Capture the cell that displays the provided text and extract its (X, Y) central coordinate. 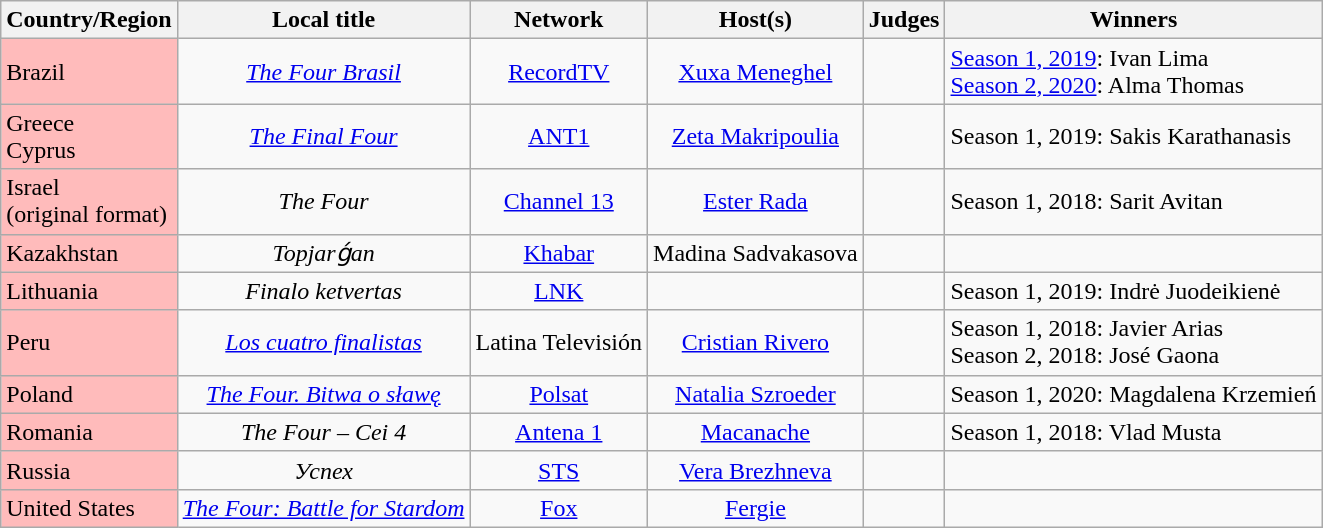
Peru (89, 342)
Успех (324, 470)
The Four – Cei 4 (324, 432)
Country/Region (89, 20)
The Four: Battle for Stardom (324, 508)
Madina Sadvakasova (756, 253)
The Final Four (324, 136)
Fergie (756, 508)
Season 1, 2019: Sakis Karathanasis (1134, 136)
Zeta Makripoulia (756, 136)
Natalia Szroeder (756, 394)
ANT1 (559, 136)
Winners (1134, 20)
The Four (324, 202)
Season 1, 2020: Magdalena Krzemień (1134, 394)
Finalo ketvertas (324, 291)
Season 1, 2019: Indrė Juodeikienė (1134, 291)
GreeceCyprus (89, 136)
STS (559, 470)
LNK (559, 291)
Poland (89, 394)
Israel(original format) (89, 202)
Romania (89, 432)
Lithuania (89, 291)
Brazil (89, 72)
Ester Rada (756, 202)
Season 1, 2018: Sarit Avitan (1134, 202)
Channel 13 (559, 202)
Antena 1 (559, 432)
Local title (324, 20)
Latina Televisión (559, 342)
Russia (89, 470)
Los cuatro finalistas (324, 342)
Season 1, 2018: Javier AriasSeason 2, 2018: José Gaona (1134, 342)
Season 1, 2019: Ivan LimaSeason 2, 2020: Alma Thomas (1134, 72)
Network (559, 20)
Season 1, 2018: Vlad Musta (1134, 432)
Kazakhstan (89, 253)
Polsat (559, 394)
Macanache (756, 432)
Host(s) (756, 20)
The Four. Bitwa o sławę (324, 394)
RecordTV (559, 72)
The Four Brasil (324, 72)
Xuxa Meneghel (756, 72)
Fox (559, 508)
Cristian Rivero (756, 342)
United States (89, 508)
Topjarǵan (324, 253)
Judges (904, 20)
Khabar (559, 253)
Vera Brezhneva (756, 470)
